Identify which cell holds the provided text, then report its (X, Y) central coordinate. 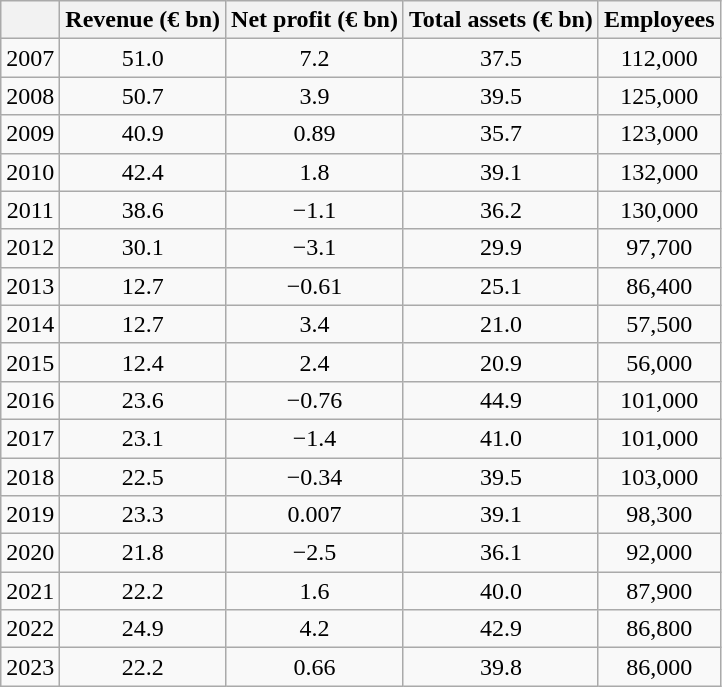
−1.4 (315, 438)
44.9 (500, 400)
23.6 (143, 400)
86,400 (659, 286)
3.4 (315, 324)
2009 (30, 134)
98,300 (659, 515)
92,000 (659, 553)
−0.34 (315, 477)
50.7 (143, 96)
2012 (30, 248)
−1.1 (315, 210)
86,800 (659, 629)
21.0 (500, 324)
39.8 (500, 667)
12.4 (143, 362)
4.2 (315, 629)
2015 (30, 362)
Employees (659, 20)
2011 (30, 210)
1.8 (315, 172)
2020 (30, 553)
97,700 (659, 248)
130,000 (659, 210)
−2.5 (315, 553)
24.9 (143, 629)
125,000 (659, 96)
2.4 (315, 362)
21.8 (143, 553)
−3.1 (315, 248)
42.9 (500, 629)
0.66 (315, 667)
123,000 (659, 134)
36.2 (500, 210)
36.1 (500, 553)
40.0 (500, 591)
42.4 (143, 172)
−0.76 (315, 400)
22.5 (143, 477)
29.9 (500, 248)
2019 (30, 515)
Total assets (€ bn) (500, 20)
2022 (30, 629)
Net profit (€ bn) (315, 20)
7.2 (315, 58)
23.3 (143, 515)
2008 (30, 96)
112,000 (659, 58)
20.9 (500, 362)
56,000 (659, 362)
Revenue (€ bn) (143, 20)
103,000 (659, 477)
37.5 (500, 58)
2007 (30, 58)
0.89 (315, 134)
86,000 (659, 667)
41.0 (500, 438)
25.1 (500, 286)
87,900 (659, 591)
40.9 (143, 134)
51.0 (143, 58)
2010 (30, 172)
2013 (30, 286)
2016 (30, 400)
23.1 (143, 438)
2017 (30, 438)
3.9 (315, 96)
2018 (30, 477)
2021 (30, 591)
132,000 (659, 172)
30.1 (143, 248)
0.007 (315, 515)
2023 (30, 667)
−0.61 (315, 286)
1.6 (315, 591)
57,500 (659, 324)
38.6 (143, 210)
35.7 (500, 134)
2014 (30, 324)
